Return the [X, Y] coordinate for the center point of the cell that contains the specified text.  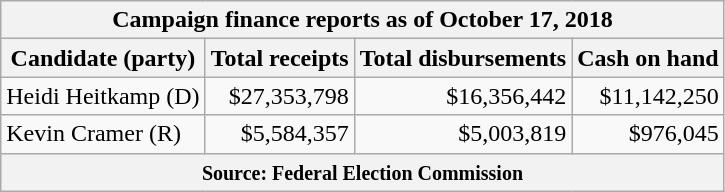
Total receipts [280, 58]
$11,142,250 [648, 96]
$16,356,442 [463, 96]
$5,584,357 [280, 134]
Total disbursements [463, 58]
Campaign finance reports as of October 17, 2018 [362, 20]
$27,353,798 [280, 96]
Kevin Cramer (R) [103, 134]
Heidi Heitkamp (D) [103, 96]
Source: Federal Election Commission [362, 172]
$976,045 [648, 134]
Candidate (party) [103, 58]
Cash on hand [648, 58]
$5,003,819 [463, 134]
